Search for the cell housing the specified text and yield its [X, Y] center coordinate. 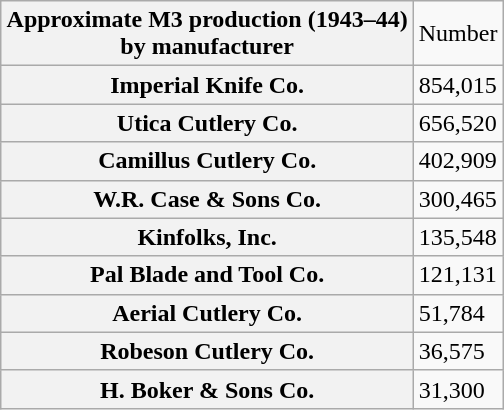
51,784 [458, 313]
Camillus Cutlery Co. [207, 161]
Imperial Knife Co. [207, 85]
402,909 [458, 161]
Utica Cutlery Co. [207, 123]
656,520 [458, 123]
Robeson Cutlery Co. [207, 351]
Number [458, 34]
Pal Blade and Tool Co. [207, 275]
Approximate M3 production (1943–44)by manufacturer [207, 34]
Kinfolks, Inc. [207, 237]
36,575 [458, 351]
300,465 [458, 199]
854,015 [458, 85]
W.R. Case & Sons Co. [207, 199]
135,548 [458, 237]
H. Boker & Sons Co. [207, 389]
31,300 [458, 389]
Aerial Cutlery Co. [207, 313]
121,131 [458, 275]
